From the cell containing the given text, extract its center point as (X, Y) coordinate. 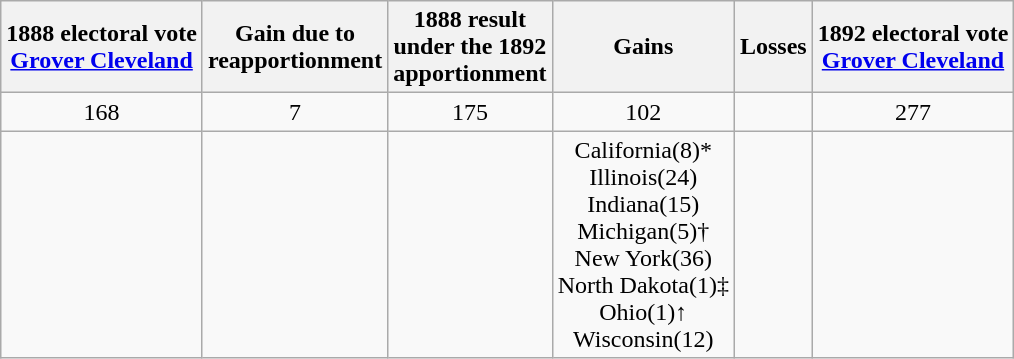
175 (470, 112)
1892 electoral voteGrover Cleveland (913, 47)
168 (102, 112)
Gains (643, 47)
Losses (773, 47)
277 (913, 112)
102 (643, 112)
7 (294, 112)
Gain due toreapportionment (294, 47)
1888 resultunder the 1892apportionment (470, 47)
1888 electoral voteGrover Cleveland (102, 47)
California(8)*Illinois(24)Indiana(15)Michigan(5)†New York(36)North Dakota(1)‡Ohio(1)↑Wisconsin(12) (643, 244)
